Search for the cell housing the specified text and yield its [X, Y] center coordinate. 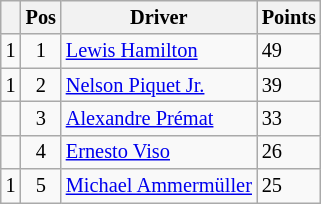
Alexandre Prémat [159, 118]
33 [289, 118]
26 [289, 152]
Lewis Hamilton [159, 51]
Michael Ammermüller [159, 186]
25 [289, 186]
3 [41, 118]
4 [41, 152]
Ernesto Viso [159, 152]
Pos [41, 17]
Nelson Piquet Jr. [159, 85]
5 [41, 186]
2 [41, 85]
49 [289, 51]
Driver [159, 17]
Points [289, 17]
39 [289, 85]
